Return the [X, Y] coordinate for the center point of the cell that contains the specified text.  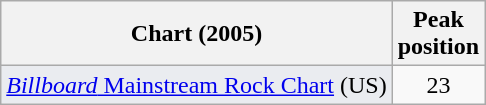
23 [438, 85]
Chart (2005) [196, 34]
Billboard Mainstream Rock Chart (US) [196, 85]
Peakposition [438, 34]
